Capture the cell that displays the provided text and extract its (X, Y) central coordinate. 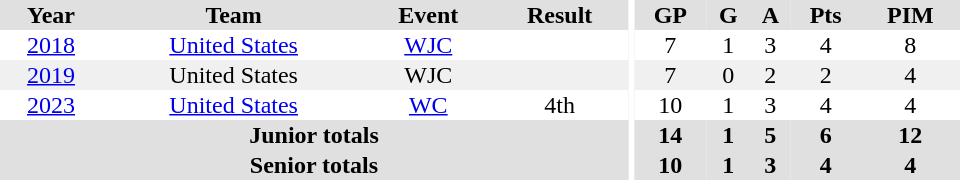
WC (428, 105)
Event (428, 15)
6 (826, 135)
G (728, 15)
Senior totals (314, 165)
GP (670, 15)
2019 (51, 75)
14 (670, 135)
4th (560, 105)
Year (51, 15)
8 (910, 45)
5 (770, 135)
Pts (826, 15)
Junior totals (314, 135)
2018 (51, 45)
2023 (51, 105)
Result (560, 15)
PIM (910, 15)
0 (728, 75)
A (770, 15)
12 (910, 135)
Team (234, 15)
